Determine the [X, Y] coordinate at the center of the cell enclosing the given text.  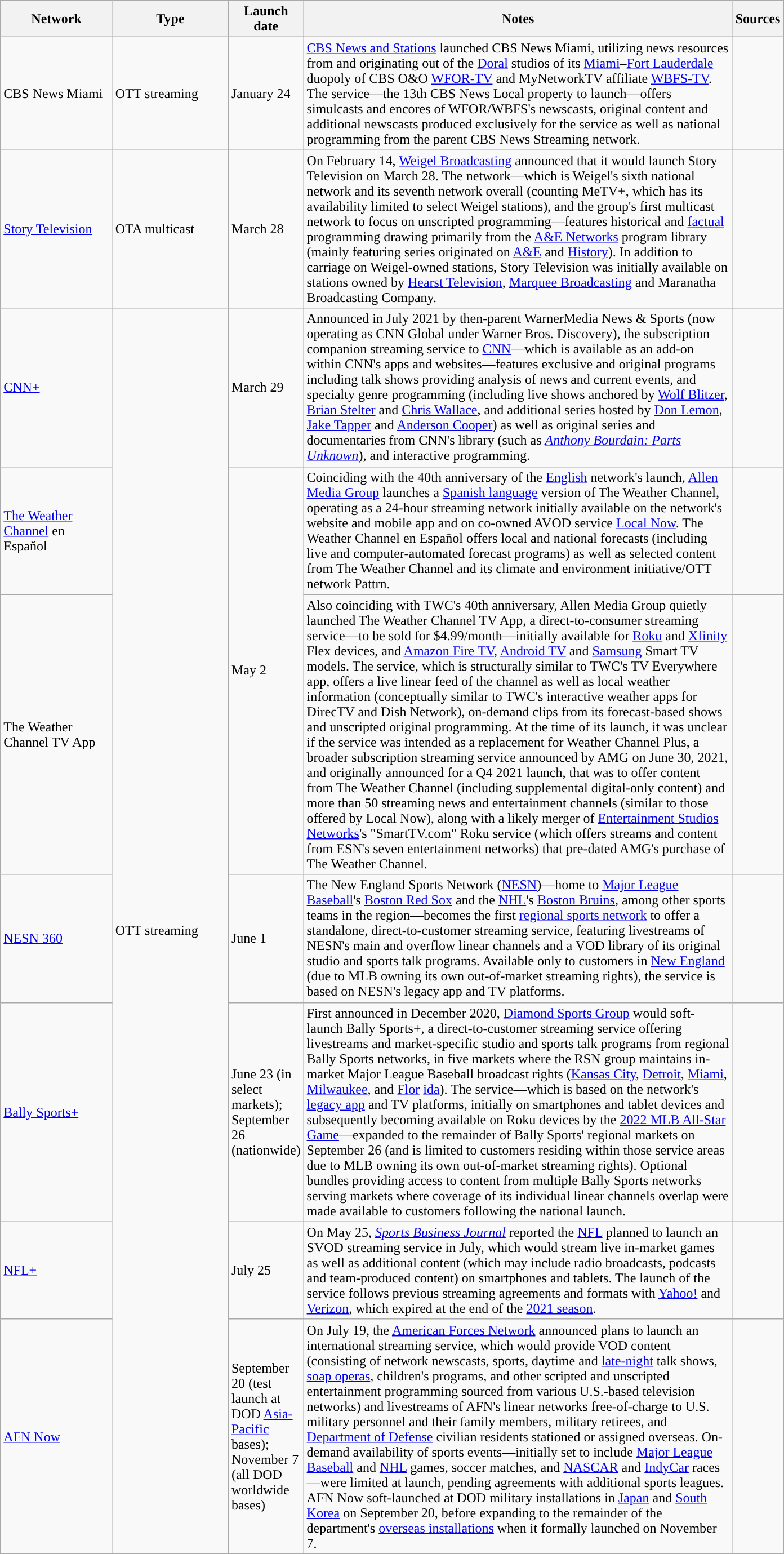
May 2 [266, 671]
June 23 (in select markets);September 26 (nationwide) [266, 1112]
Network [56, 19]
Launch date [266, 19]
AFN Now [56, 1436]
CBS News Miami [56, 94]
NESN 360 [56, 939]
September 20 (test launch at DOD Asia-Pacific bases);November 7 (all DOD worldwide bases) [266, 1436]
CNN+ [56, 388]
Type [170, 19]
The Weather Channel en Espaňol [56, 531]
Notes [518, 19]
NFL+ [56, 1270]
Story Television [56, 229]
OTA multicast [170, 229]
Bally Sports+ [56, 1112]
June 1 [266, 939]
Sources [758, 19]
March 28 [266, 229]
July 25 [266, 1270]
January 24 [266, 94]
March 29 [266, 388]
The Weather Channel TV App [56, 735]
